Determine the [x, y] coordinate at the center of the cell enclosing the given text.  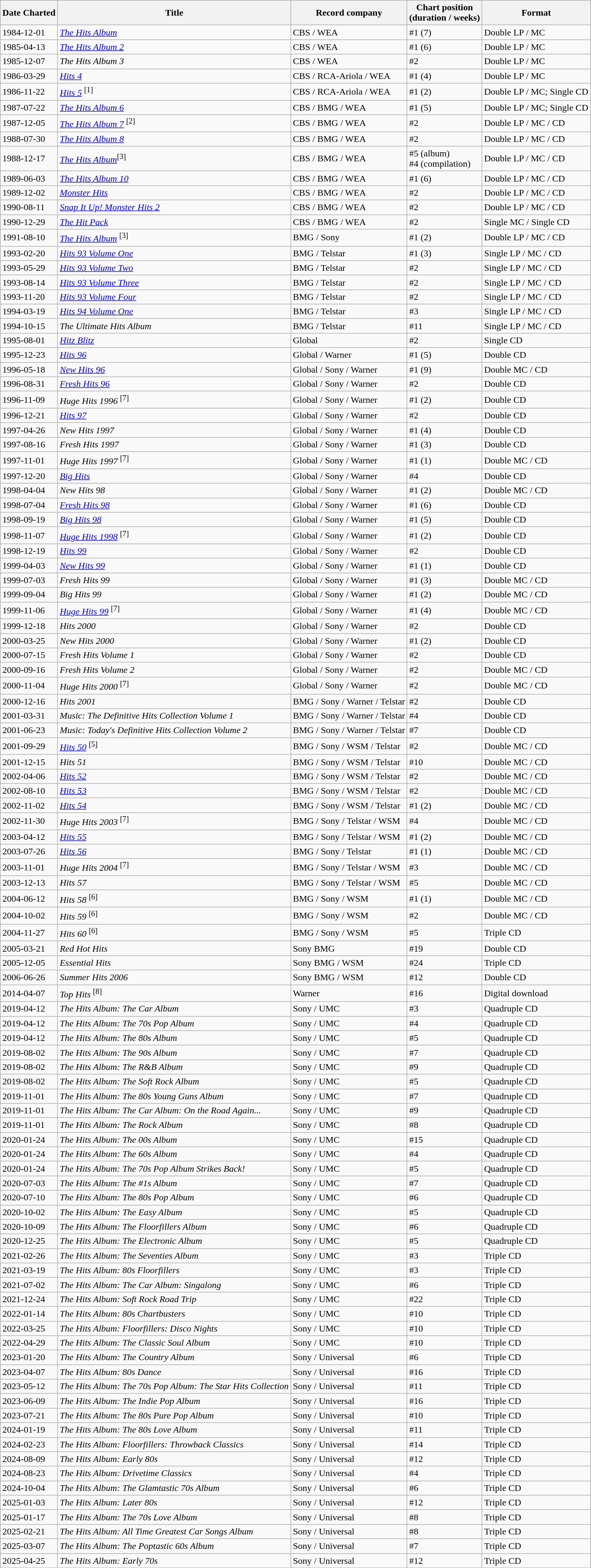
2001-06-23 [29, 730]
2002-04-06 [29, 776]
The Hits Album: The 80s Pure Pop Album [174, 1415]
The Hits Album: 80s Floorfillers [174, 1270]
The Hits Album: The Electronic Album [174, 1241]
BMG / Sony / Telstar [349, 851]
Hits 57 [174, 883]
Hits 53 [174, 791]
The Hits Album: The Glamtastic 70s Album [174, 1488]
New Hits 98 [174, 491]
1984-12-01 [29, 32]
Title [174, 13]
The Hits Album 6 [174, 108]
The Hits Album: The 80s Young Guns Album [174, 1096]
BMG / Sony [349, 238]
Big Hits [174, 476]
2023-07-21 [29, 1415]
2001-12-15 [29, 762]
2003-11-01 [29, 867]
Hits 51 [174, 762]
1993-11-20 [29, 297]
The Hits Album: The Soft Rock Album [174, 1082]
2003-12-13 [29, 883]
The Hits Album: Early 70s [174, 1561]
Hits 99 [174, 551]
The Hits Album: The Poptastic 60s Album [174, 1546]
Single MC / Single CD [536, 222]
The Hits Album [3] [174, 238]
Essential Hits [174, 963]
Hits 4 [174, 76]
2003-04-12 [29, 837]
Fresh Hits Volume 1 [174, 655]
2000-09-16 [29, 670]
1998-09-19 [29, 519]
2000-03-25 [29, 641]
1999-09-04 [29, 595]
#1 (9) [445, 370]
1989-06-03 [29, 178]
2020-10-02 [29, 1212]
The Hits Album: The Floorfillers Album [174, 1227]
Global / Warner [349, 355]
1999-07-03 [29, 580]
2006-06-26 [29, 978]
Hits 97 [174, 415]
2005-03-21 [29, 948]
2000-11-04 [29, 686]
Fresh Hits 99 [174, 580]
1987-12-05 [29, 124]
The Hits Album[3] [174, 159]
Chart position(duration / weeks) [445, 13]
2000-07-15 [29, 655]
Huge Hits 2004 [7] [174, 867]
2022-04-29 [29, 1343]
The Hits Album: The #1s Album [174, 1183]
1996-11-09 [29, 400]
1999-11-06 [29, 610]
2001-03-31 [29, 716]
2023-04-07 [29, 1372]
1998-12-19 [29, 551]
1996-12-21 [29, 415]
The Hits Album: The Car Album: On the Road Again... [174, 1111]
Summer Hits 2006 [174, 978]
The Hits Album: The 80s Album [174, 1038]
1998-07-04 [29, 505]
#22 [445, 1299]
2000-12-16 [29, 701]
Hits 2000 [174, 626]
#19 [445, 948]
2025-04-25 [29, 1561]
2001-09-29 [29, 746]
1986-03-29 [29, 76]
#24 [445, 963]
The Hits Album: The Seventies Album [174, 1256]
2021-12-24 [29, 1299]
The Hits Album: The 70s Pop Album [174, 1023]
Sony BMG [349, 948]
Hits 50 [5] [174, 746]
2024-08-23 [29, 1473]
Hits 59 [6] [174, 915]
2024-01-19 [29, 1430]
2002-11-30 [29, 821]
Hits 93 Volume Three [174, 282]
Huge Hits 1996 [7] [174, 400]
Big Hits 98 [174, 519]
2022-01-14 [29, 1314]
The Hits Album: Floorfillers: Disco Nights [174, 1328]
1989-12-02 [29, 193]
1991-08-10 [29, 238]
2024-02-23 [29, 1444]
2023-06-09 [29, 1401]
2003-07-26 [29, 851]
Music: The Definitive Hits Collection Volume 1 [174, 716]
The Hits Album: 80s Dance [174, 1372]
The Hits Album: The R&B Album [174, 1067]
2020-10-09 [29, 1227]
2023-05-12 [29, 1386]
The Hits Album: The 00s Album [174, 1140]
Hits 96 [174, 355]
The Hits Album 2 [174, 47]
The Hits Album 8 [174, 139]
1996-05-18 [29, 370]
Record company [349, 13]
1995-08-01 [29, 341]
2022-03-25 [29, 1328]
2005-12-05 [29, 963]
1995-12-23 [29, 355]
1988-07-30 [29, 139]
The Hits Album: The Rock Album [174, 1125]
1988-12-17 [29, 159]
Fresh Hits 96 [174, 384]
Huge Hits 1998 [7] [174, 536]
1997-08-16 [29, 444]
1990-12-29 [29, 222]
1998-11-07 [29, 536]
1987-07-22 [29, 108]
#1 (7) [445, 32]
The Hits Album: The Car Album: Singalong [174, 1285]
Hits 94 Volume One [174, 311]
Hits 5 [1] [174, 92]
The Hits Album: The Classic Soul Album [174, 1343]
Global [349, 341]
2004-10-02 [29, 915]
The Hits Album: Soft Rock Road Trip [174, 1299]
2024-10-04 [29, 1488]
The Hits Album: The 70s Love Album [174, 1517]
2020-07-03 [29, 1183]
The Hits Album: Later 80s [174, 1502]
1985-04-13 [29, 47]
The Hits Album 7 [2] [174, 124]
2002-08-10 [29, 791]
Date Charted [29, 13]
Hits 2001 [174, 701]
1999-04-03 [29, 566]
2020-12-25 [29, 1241]
Hits 93 Volume One [174, 253]
#14 [445, 1444]
2002-11-02 [29, 805]
2025-01-03 [29, 1502]
1990-08-11 [29, 207]
The Hits Album: The Car Album [174, 1009]
The Hits Album: The 70s Pop Album Strikes Back! [174, 1169]
The Hits Album: The 90s Album [174, 1052]
2020-07-10 [29, 1198]
2014-04-07 [29, 993]
The Hits Album: Floorfillers: Throwback Classics [174, 1444]
Warner [349, 993]
New Hits 1997 [174, 430]
New Hits 96 [174, 370]
The Hits Album 3 [174, 61]
Red Hot Hits [174, 948]
1996-08-31 [29, 384]
The Hits Album: The 60s Album [174, 1154]
Fresh Hits Volume 2 [174, 670]
2004-06-12 [29, 899]
Hits 54 [174, 805]
Hits 93 Volume Two [174, 268]
The Hits Album 10 [174, 178]
Hits 56 [174, 851]
The Hits Album: All Time Greatest Car Songs Album [174, 1531]
Hits 60 [6] [174, 933]
2025-03-07 [29, 1546]
The Hits Album: The 70s Pop Album: The Star Hits Collection [174, 1386]
The Hits Album: The Country Album [174, 1357]
Digital download [536, 993]
1993-02-20 [29, 253]
1997-12-20 [29, 476]
Monster Hits [174, 193]
The Ultimate Hits Album [174, 326]
#15 [445, 1140]
1999-12-18 [29, 626]
Format [536, 13]
2021-07-02 [29, 1285]
New Hits 99 [174, 566]
2023-01-20 [29, 1357]
The Hits Album: The 80s Love Album [174, 1430]
The Hits Album [174, 32]
1994-03-19 [29, 311]
2024-08-09 [29, 1459]
Hits 55 [174, 837]
Hits 58 [6] [174, 899]
1994-10-15 [29, 326]
2025-02-21 [29, 1531]
Hits 93 Volume Four [174, 297]
2025-01-17 [29, 1517]
1998-04-04 [29, 491]
The Hits Album: The Indie Pop Album [174, 1401]
Fresh Hits 1997 [174, 444]
Snap It Up! Monster Hits 2 [174, 207]
Top Hits [8] [174, 993]
Hits 52 [174, 776]
Fresh Hits 98 [174, 505]
2021-03-19 [29, 1270]
Hitz Blitz [174, 341]
The Hits Album: 80s Chartbusters [174, 1314]
Huge Hits 99 [7] [174, 610]
The Hits Album: Drivetime Classics [174, 1473]
The Hits Album: The Easy Album [174, 1212]
2021-02-26 [29, 1256]
1986-11-22 [29, 92]
2004-11-27 [29, 933]
1993-05-29 [29, 268]
Single CD [536, 341]
The Hits Album: The 80s Pop Album [174, 1198]
1993-08-14 [29, 282]
Huge Hits 2000 [7] [174, 686]
The Hit Pack [174, 222]
Big Hits 99 [174, 595]
Huge Hits 1997 [7] [174, 461]
#5 (album)#4 (compilation) [445, 159]
1997-11-01 [29, 461]
1997-04-26 [29, 430]
1985-12-07 [29, 61]
Music: Today's Definitive Hits Collection Volume 2 [174, 730]
Huge Hits 2003 [7] [174, 821]
The Hits Album: Early 80s [174, 1459]
New Hits 2000 [174, 641]
